Pinpoint the cell where the given text exists, returning its [x, y] midpoint coordinate. 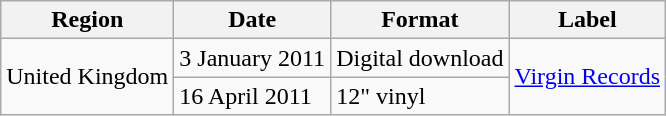
3 January 2011 [252, 58]
Format [420, 20]
Digital download [420, 58]
Label [587, 20]
Region [88, 20]
16 April 2011 [252, 96]
12" vinyl [420, 96]
United Kingdom [88, 77]
Virgin Records [587, 77]
Date [252, 20]
